Extract the [x, y] coordinate from the center of the cell holding the provided text.  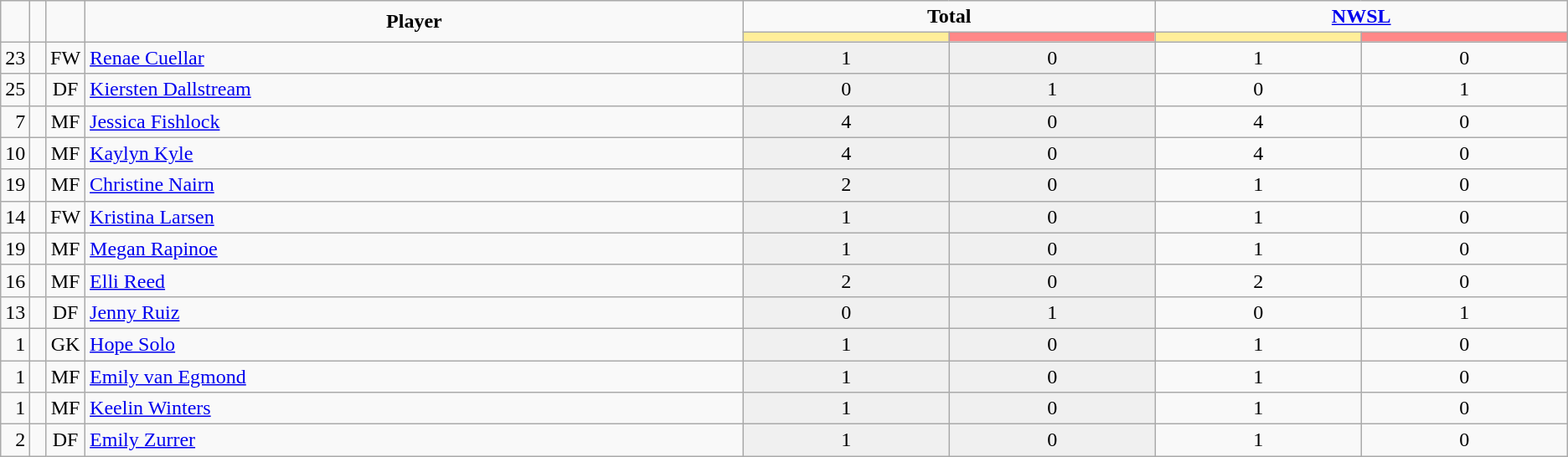
Kristina Larsen [415, 217]
Kiersten Dallstream [415, 90]
Megan Rapinoe [415, 249]
Kaylyn Kyle [415, 153]
Jessica Fishlock [415, 121]
Elli Reed [415, 280]
GK [65, 344]
NWSL [1361, 17]
25 [15, 90]
10 [15, 153]
Total [949, 17]
Emily Zurrer [415, 440]
Keelin Winters [415, 408]
Player [415, 22]
Jenny Ruiz [415, 312]
13 [15, 312]
Christine Nairn [415, 185]
Renae Cuellar [415, 58]
23 [15, 58]
7 [15, 121]
Hope Solo [415, 344]
14 [15, 217]
Emily van Egmond [415, 376]
16 [15, 280]
